Locate the cell with the specified text and output its (x, y) center coordinate. 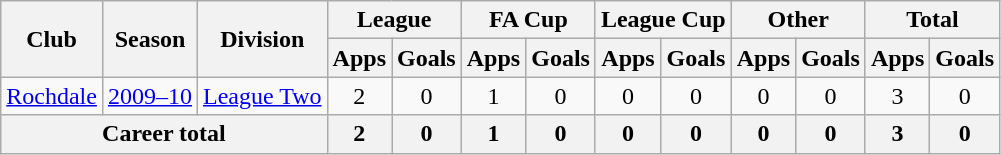
Rochdale (52, 96)
Career total (164, 134)
League (394, 20)
Club (52, 39)
League Two (263, 96)
Total (932, 20)
FA Cup (528, 20)
Division (263, 39)
League Cup (663, 20)
2009–10 (150, 96)
Season (150, 39)
Other (798, 20)
